Return the (x, y) coordinate for the center point of the cell that contains the specified text.  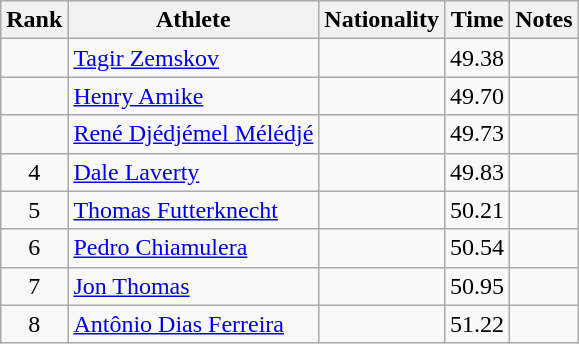
Tagir Zemskov (194, 58)
49.83 (478, 172)
49.70 (478, 96)
49.73 (478, 134)
Notes (544, 20)
Dale Laverty (194, 172)
5 (34, 210)
Antônio Dias Ferreira (194, 324)
René Djédjémel Mélédjé (194, 134)
50.95 (478, 286)
Athlete (194, 20)
50.54 (478, 248)
6 (34, 248)
4 (34, 172)
7 (34, 286)
Nationality (382, 20)
50.21 (478, 210)
Time (478, 20)
8 (34, 324)
Henry Amike (194, 96)
Pedro Chiamulera (194, 248)
Thomas Futterknecht (194, 210)
51.22 (478, 324)
Jon Thomas (194, 286)
49.38 (478, 58)
Rank (34, 20)
